From the cell containing the given text, extract its center point as (x, y) coordinate. 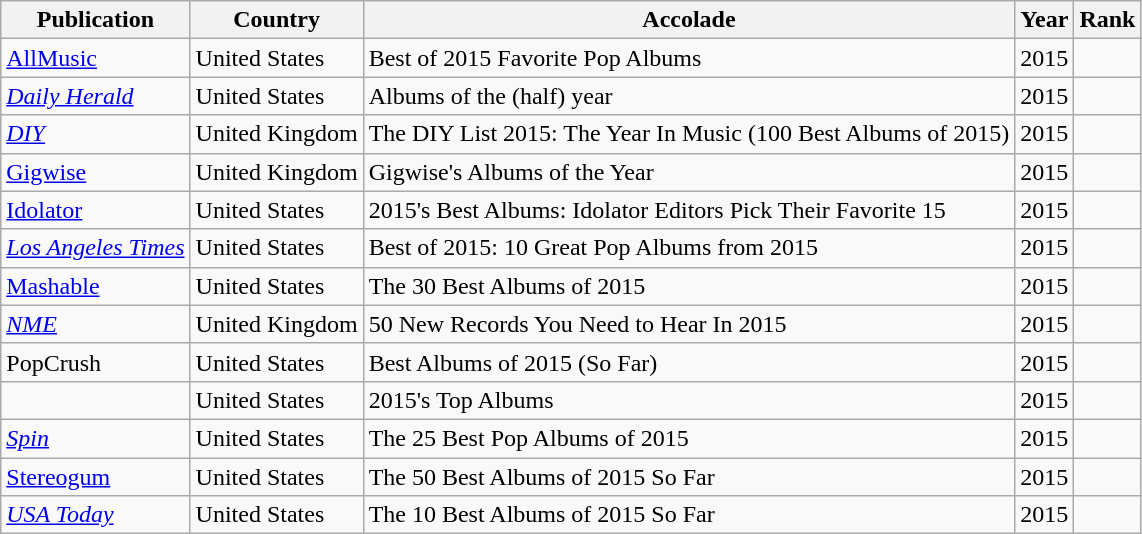
Gigwise's Albums of the Year (689, 172)
Idolator (96, 210)
Albums of the (half) year (689, 96)
Daily Herald (96, 96)
Los Angeles Times (96, 248)
Spin (96, 438)
Best of 2015 Favorite Pop Albums (689, 58)
2015's Best Albums: Idolator Editors Pick Their Favorite 15 (689, 210)
Best Albums of 2015 (So Far) (689, 362)
NME (96, 324)
The 10 Best Albums of 2015 So Far (689, 515)
Year (1044, 20)
The 30 Best Albums of 2015 (689, 286)
50 New Records You Need to Hear In 2015 (689, 324)
USA Today (96, 515)
Best of 2015: 10 Great Pop Albums from 2015 (689, 248)
Stereogum (96, 477)
Mashable (96, 286)
Country (276, 20)
Gigwise (96, 172)
The 50 Best Albums of 2015 So Far (689, 477)
The DIY List 2015: The Year In Music (100 Best Albums of 2015) (689, 134)
DIY (96, 134)
Accolade (689, 20)
2015's Top Albums (689, 400)
AllMusic (96, 58)
Rank (1108, 20)
The 25 Best Pop Albums of 2015 (689, 438)
PopCrush (96, 362)
Publication (96, 20)
